Capture the cell that displays the provided text and extract its (X, Y) central coordinate. 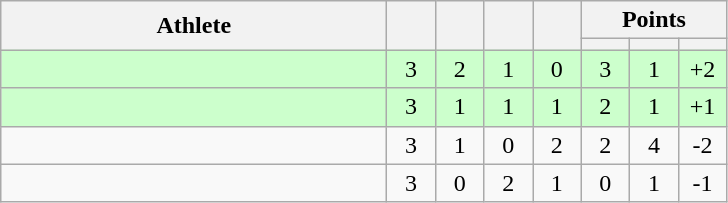
Points (654, 20)
-2 (702, 145)
+2 (702, 69)
-1 (702, 183)
+1 (702, 107)
Athlete (194, 26)
4 (654, 145)
